Locate the cell with the specified text and output its [x, y] center coordinate. 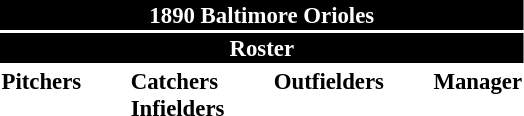
Roster [262, 48]
1890 Baltimore Orioles [262, 15]
